For the text-containing cell, return its midpoint in [X, Y] coordinate format. 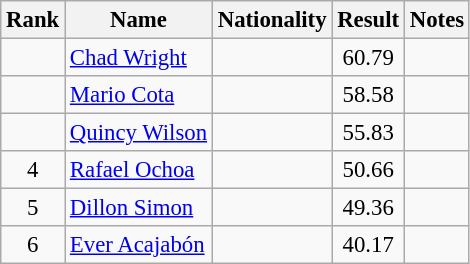
58.58 [368, 95]
Ever Acajabón [139, 245]
50.66 [368, 170]
Mario Cota [139, 95]
6 [33, 245]
Name [139, 20]
Dillon Simon [139, 208]
Quincy Wilson [139, 133]
Nationality [272, 20]
Chad Wright [139, 58]
Notes [436, 20]
55.83 [368, 133]
49.36 [368, 208]
Rafael Ochoa [139, 170]
60.79 [368, 58]
5 [33, 208]
Rank [33, 20]
40.17 [368, 245]
4 [33, 170]
Result [368, 20]
